Return (X, Y) of the center of cell containing provided text 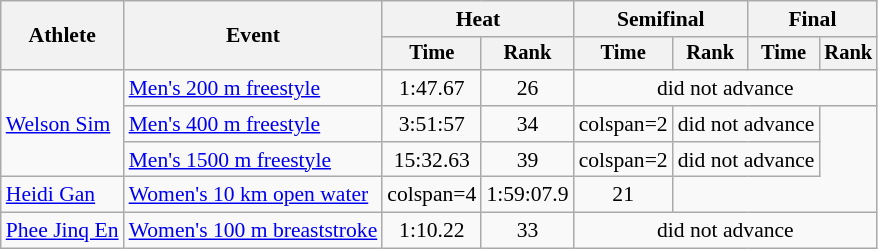
15:32.63 (432, 160)
Men's 400 m freestyle (254, 124)
39 (527, 160)
Men's 200 m freestyle (254, 88)
Event (254, 36)
Heat (478, 19)
colspan=4 (432, 195)
Final (812, 19)
34 (527, 124)
Heidi Gan (62, 195)
3:51:57 (432, 124)
33 (527, 231)
Welson Sim (62, 124)
Semifinal (661, 19)
21 (624, 195)
Men's 1500 m freestyle (254, 160)
1:10.22 (432, 231)
Women's 10 km open water (254, 195)
Athlete (62, 36)
1:47.67 (432, 88)
26 (527, 88)
Women's 100 m breaststroke (254, 231)
1:59:07.9 (527, 195)
Phee Jinq En (62, 231)
